Return (x, y) of the center of cell containing provided text 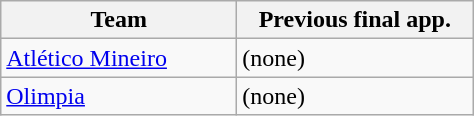
Olimpia (119, 96)
Atlético Mineiro (119, 58)
Previous final app. (355, 20)
Team (119, 20)
